Find where the given text appears and provide that cell's center as (X, Y) coordinate. 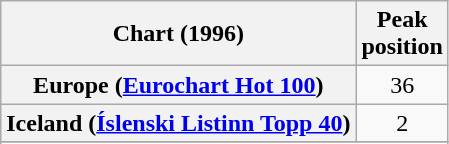
Iceland (Íslenski Listinn Topp 40) (178, 123)
Peakposition (402, 34)
36 (402, 85)
Europe (Eurochart Hot 100) (178, 85)
2 (402, 123)
Chart (1996) (178, 34)
